Pinpoint the cell where the given text exists, returning its (x, y) midpoint coordinate. 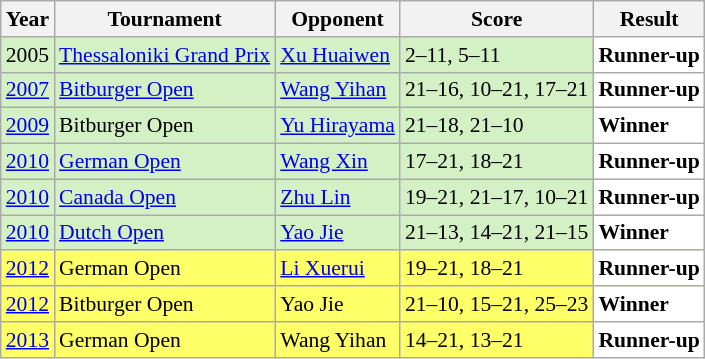
21–16, 10–21, 17–21 (497, 90)
19–21, 18–21 (497, 269)
Xu Huaiwen (338, 55)
2–11, 5–11 (497, 55)
2013 (28, 340)
Li Xuerui (338, 269)
17–21, 18–21 (497, 162)
14–21, 13–21 (497, 340)
19–21, 21–17, 10–21 (497, 197)
2009 (28, 126)
Canada Open (164, 197)
2005 (28, 55)
21–18, 21–10 (497, 126)
Yu Hirayama (338, 126)
Wang Xin (338, 162)
Opponent (338, 19)
Thessaloniki Grand Prix (164, 55)
Result (648, 19)
21–10, 15–21, 25–23 (497, 304)
21–13, 14–21, 21–15 (497, 233)
Dutch Open (164, 233)
Score (497, 19)
Tournament (164, 19)
Zhu Lin (338, 197)
Year (28, 19)
2007 (28, 90)
